Pinpoint the cell where the given text exists, returning its (X, Y) midpoint coordinate. 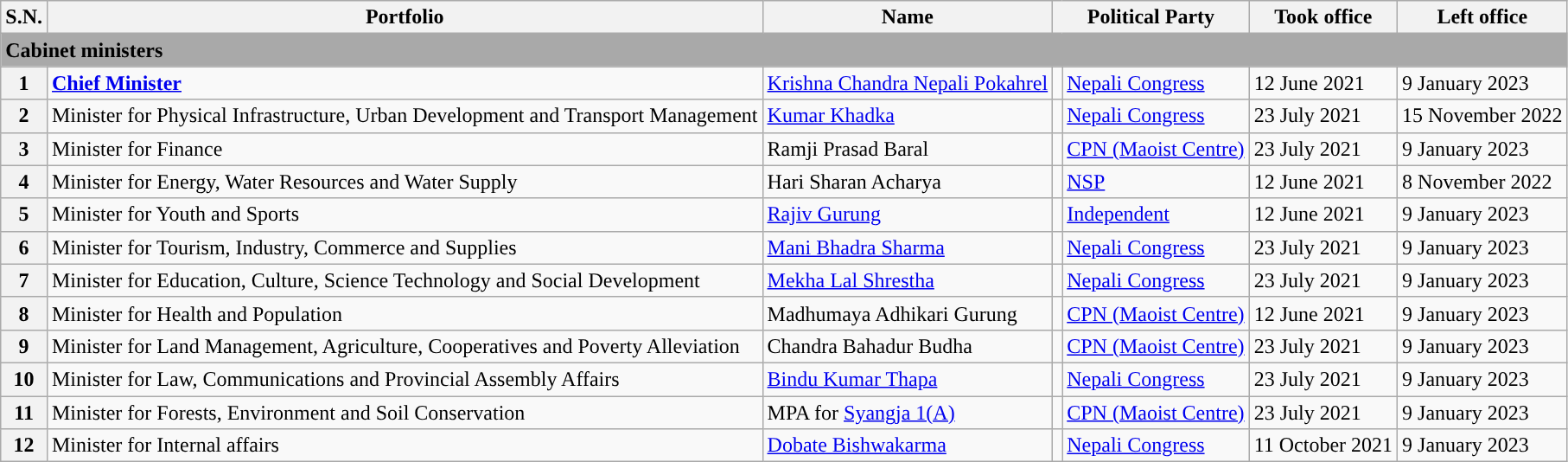
Minister for Forests, Environment and Soil Conservation (405, 413)
11 October 2021 (1323, 446)
3 (24, 149)
Dobate Bishwakarma (908, 446)
Independent (1156, 215)
Name (908, 17)
Minister for Land Management, Agriculture, Cooperatives and Poverty Alleviation (405, 346)
6 (24, 247)
7 (24, 280)
Kumar Khadka (908, 116)
S.N. (24, 17)
Bindu Kumar Thapa (908, 379)
Minister for Energy, Water Resources and Water Supply (405, 182)
11 (24, 413)
Minister for Law, Communications and Provincial Assembly Affairs (405, 379)
1 (24, 83)
8 November 2022 (1482, 182)
Minister for Youth and Sports (405, 215)
Madhumaya Adhikari Gurung (908, 313)
Left office (1482, 17)
Portfolio (405, 17)
Chandra Bahadur Budha (908, 346)
MPA for Syangja 1(A) (908, 413)
2 (24, 116)
NSP (1156, 182)
Minister for Tourism, Industry, Commerce and Supplies (405, 247)
Mekha Lal Shrestha (908, 280)
Cabinet ministers (784, 50)
9 (24, 346)
Took office (1323, 17)
Chief Minister (405, 83)
Minister for Education, Culture, Science Technology and Social Development (405, 280)
Mani Bhadra Sharma (908, 247)
Krishna Chandra Nepali Pokahrel (908, 83)
5 (24, 215)
Political Party (1151, 17)
4 (24, 182)
Minister for Physical Infrastructure, Urban Development and Transport Management (405, 116)
8 (24, 313)
Hari Sharan Acharya (908, 182)
12 (24, 446)
Minister for Internal affairs (405, 446)
Ramji Prasad Baral (908, 149)
Minister for Health and Population (405, 313)
Minister for Finance (405, 149)
10 (24, 379)
Rajiv Gurung (908, 215)
15 November 2022 (1482, 116)
